Find where the given text appears and provide that cell's center as (X, Y) coordinate. 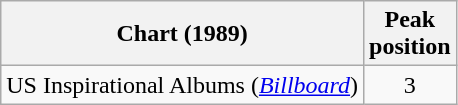
US Inspirational Albums (Billboard) (182, 85)
3 (410, 85)
Chart (1989) (182, 34)
Peakposition (410, 34)
